Locate the cell with the specified text and output its [x, y] center coordinate. 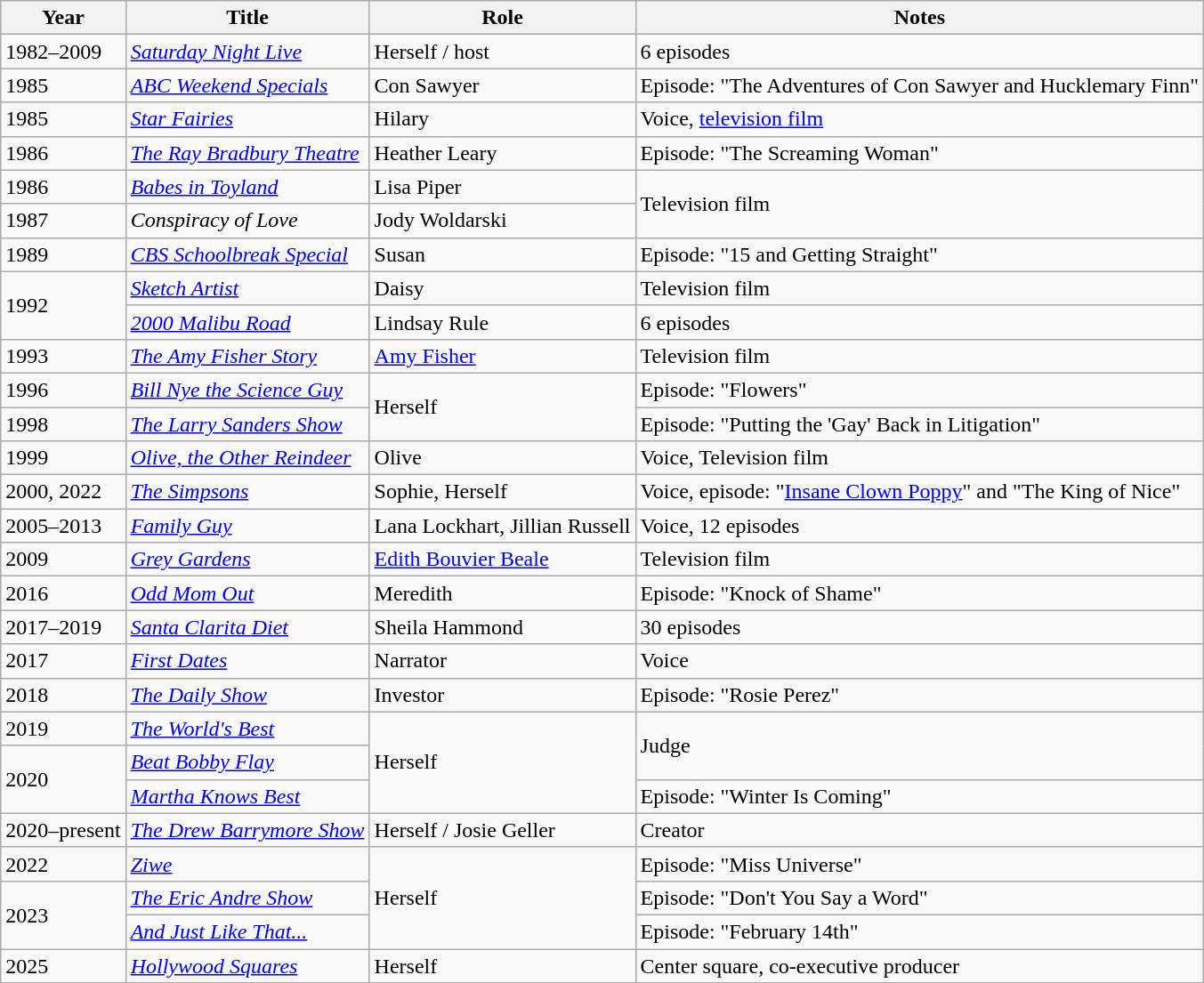
Episode: "Winter Is Coming" [920, 796]
Beat Bobby Flay [247, 762]
Voice, Television film [920, 458]
1998 [63, 424]
Notes [920, 18]
Santa Clarita Diet [247, 627]
Episode: "Flowers" [920, 390]
Role [502, 18]
Amy Fisher [502, 356]
2019 [63, 729]
2017–2019 [63, 627]
Hilary [502, 119]
Grey Gardens [247, 560]
2020–present [63, 830]
Creator [920, 830]
Narrator [502, 661]
1989 [63, 254]
Heather Leary [502, 153]
1987 [63, 221]
2000 Malibu Road [247, 322]
First Dates [247, 661]
Odd Mom Out [247, 593]
2018 [63, 695]
Olive [502, 458]
2016 [63, 593]
The World's Best [247, 729]
2023 [63, 915]
ABC Weekend Specials [247, 85]
2020 [63, 779]
Episode: "Putting the 'Gay' Back in Litigation" [920, 424]
Voice [920, 661]
Episode: "February 14th" [920, 931]
Family Guy [247, 526]
Jody Woldarski [502, 221]
Voice, television film [920, 119]
Lisa Piper [502, 187]
The Ray Bradbury Theatre [247, 153]
2022 [63, 864]
Saturday Night Live [247, 52]
Star Fairies [247, 119]
And Just Like That... [247, 931]
Olive, the Other Reindeer [247, 458]
Episode: "The Screaming Woman" [920, 153]
CBS Schoolbreak Special [247, 254]
Herself / Josie Geller [502, 830]
The Amy Fisher Story [247, 356]
1993 [63, 356]
Episode: "Miss Universe" [920, 864]
Lindsay Rule [502, 322]
1982–2009 [63, 52]
1992 [63, 305]
Daisy [502, 288]
Title [247, 18]
1996 [63, 390]
Voice, 12 episodes [920, 526]
Bill Nye the Science Guy [247, 390]
Ziwe [247, 864]
Sophie, Herself [502, 492]
Judge [920, 745]
Con Sawyer [502, 85]
Sketch Artist [247, 288]
Episode: "The Adventures of Con Sawyer and Hucklemary Finn" [920, 85]
The Larry Sanders Show [247, 424]
Herself / host [502, 52]
2000, 2022 [63, 492]
Lana Lockhart, Jillian Russell [502, 526]
Babes in Toyland [247, 187]
Susan [502, 254]
Meredith [502, 593]
Episode: "Rosie Perez" [920, 695]
Episode: "Don't You Say a Word" [920, 898]
Conspiracy of Love [247, 221]
The Eric Andre Show [247, 898]
Voice, episode: "Insane Clown Poppy" and "The King of Nice" [920, 492]
Hollywood Squares [247, 965]
2009 [63, 560]
The Drew Barrymore Show [247, 830]
1999 [63, 458]
The Simpsons [247, 492]
Sheila Hammond [502, 627]
The Daily Show [247, 695]
Episode: "15 and Getting Straight" [920, 254]
Investor [502, 695]
30 episodes [920, 627]
2025 [63, 965]
2017 [63, 661]
Martha Knows Best [247, 796]
Year [63, 18]
Edith Bouvier Beale [502, 560]
Episode: "Knock of Shame" [920, 593]
Center square, co-executive producer [920, 965]
2005–2013 [63, 526]
